Scan for the cell matching the given text and deliver its [x, y] coordinate at center. 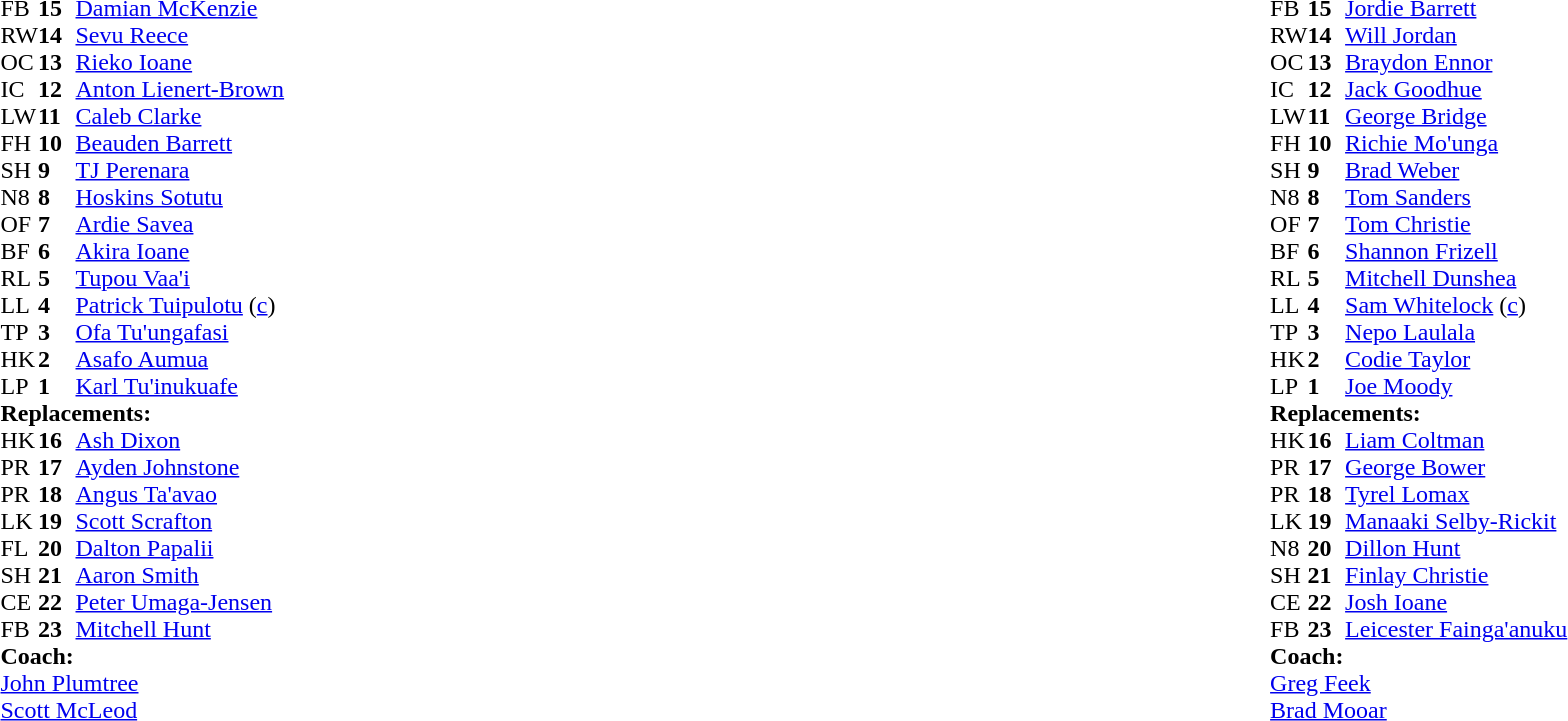
Tom Sanders [1456, 198]
Sam Whitelock (c) [1456, 306]
Leicester Fainga'anuku [1456, 630]
Sevu Reece [180, 36]
Tyrel Lomax [1456, 494]
Richie Mo'unga [1456, 144]
Angus Ta'avao [180, 494]
Ayden Johnstone [180, 468]
Mitchell Dunshea [1456, 278]
Tom Christie [1456, 224]
Asafo Aumua [180, 360]
Nepo Laulala [1456, 332]
Liam Coltman [1456, 440]
Joe Moody [1456, 386]
George Bridge [1456, 116]
Beauden Barrett [180, 144]
Finlay Christie [1456, 576]
Dalton Papalii [180, 548]
Codie Taylor [1456, 360]
TJ Perenara [180, 170]
Anton Lienert-Brown [180, 90]
Brad Weber [1456, 170]
Manaaki Selby-Rickit [1456, 522]
Tupou Vaa'i [180, 278]
George Bower [1456, 468]
Ardie Savea [180, 224]
Shannon Frizell [1456, 252]
Dillon Hunt [1456, 548]
Hoskins Sotutu [180, 198]
Braydon Ennor [1456, 62]
Karl Tu'inukuafe [180, 386]
Ash Dixon [180, 440]
Rieko Ioane [180, 62]
FL [19, 548]
Scott Scrafton [180, 522]
Patrick Tuipulotu (c) [180, 306]
Akira Ioane [180, 252]
Will Jordan [1456, 36]
Peter Umaga-Jensen [180, 602]
Aaron Smith [180, 576]
Caleb Clarke [180, 116]
Josh Ioane [1456, 602]
Mitchell Hunt [180, 630]
Ofa Tu'ungafasi [180, 332]
Jack Goodhue [1456, 90]
